Determine the [x, y] coordinate at the center of the cell enclosing the given text.  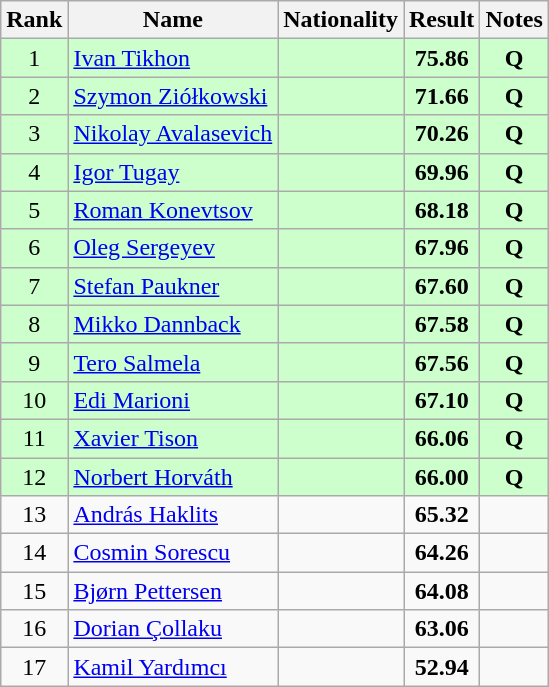
3 [34, 134]
52.94 [442, 667]
64.08 [442, 591]
75.86 [442, 58]
67.58 [442, 324]
67.60 [442, 286]
69.96 [442, 172]
12 [34, 477]
67.56 [442, 362]
1 [34, 58]
15 [34, 591]
11 [34, 438]
Bjørn Pettersen [173, 591]
Mikko Dannback [173, 324]
67.96 [442, 248]
András Haklits [173, 515]
Notes [514, 20]
71.66 [442, 96]
7 [34, 286]
6 [34, 248]
17 [34, 667]
65.32 [442, 515]
5 [34, 210]
Roman Konevtsov [173, 210]
Cosmin Sorescu [173, 553]
9 [34, 362]
Igor Tugay [173, 172]
Nikolay Avalasevich [173, 134]
Dorian Çollaku [173, 629]
68.18 [442, 210]
Oleg Sergeyev [173, 248]
8 [34, 324]
Kamil Yardımcı [173, 667]
Edi Marioni [173, 400]
Norbert Horváth [173, 477]
Tero Salmela [173, 362]
14 [34, 553]
Nationality [341, 20]
13 [34, 515]
10 [34, 400]
Szymon Ziółkowski [173, 96]
66.00 [442, 477]
Rank [34, 20]
2 [34, 96]
66.06 [442, 438]
70.26 [442, 134]
67.10 [442, 400]
Ivan Tikhon [173, 58]
16 [34, 629]
4 [34, 172]
Xavier Tison [173, 438]
64.26 [442, 553]
Result [442, 20]
Name [173, 20]
Stefan Paukner [173, 286]
63.06 [442, 629]
